Extract the (x, y) coordinate from the center of the cell holding the provided text.  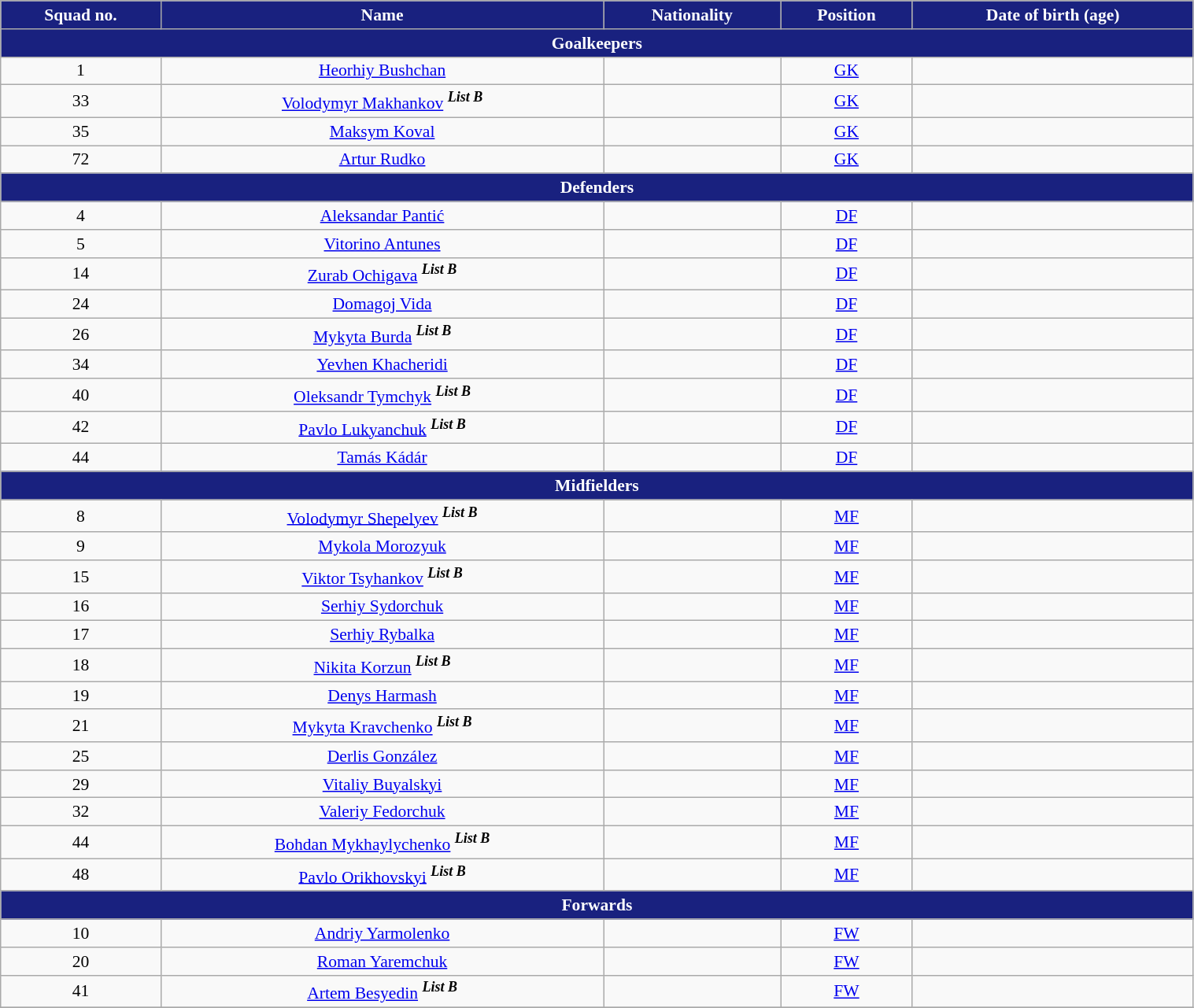
Vitaliy Buyalskyi (383, 785)
Pavlo Lukyanchuk List B (383, 428)
Vitorino Antunes (383, 244)
8 (80, 516)
19 (80, 696)
Domagoj Vida (383, 305)
Volodymyr Makhankov List B (383, 101)
72 (80, 160)
34 (80, 365)
15 (80, 576)
Nikita Korzun List B (383, 666)
21 (80, 726)
Artem Besyedin List B (383, 991)
40 (80, 395)
20 (80, 962)
Artur Rudko (383, 160)
9 (80, 547)
Viktor Tsyhankov List B (383, 576)
24 (80, 305)
Name (383, 15)
Position (847, 15)
25 (80, 756)
Mykyta Burda List B (383, 334)
32 (80, 812)
Nationality (693, 15)
17 (80, 635)
Goalkeepers (597, 43)
Midfielders (597, 486)
Forwards (597, 906)
18 (80, 666)
41 (80, 991)
5 (80, 244)
Maksym Koval (383, 131)
1 (80, 71)
26 (80, 334)
Mykyta Kravchenko List B (383, 726)
Defenders (597, 188)
Date of birth (age) (1053, 15)
Volodymyr Shepelyev List B (383, 516)
Denys Harmash (383, 696)
33 (80, 101)
10 (80, 933)
Serhiy Sydorchuk (383, 607)
42 (80, 428)
16 (80, 607)
Roman Yaremchuk (383, 962)
Mykola Morozyuk (383, 547)
Yevhen Khacheridi (383, 365)
48 (80, 875)
35 (80, 131)
Andriy Yarmolenko (383, 933)
Squad no. (80, 15)
Heorhiy Bushchan (383, 71)
29 (80, 785)
Pavlo Orikhovskyi List B (383, 875)
Tamás Kádár (383, 458)
Valeriy Fedorchuk (383, 812)
Zurab Ochigava List B (383, 274)
Serhiy Rybalka (383, 635)
4 (80, 216)
Derlis González (383, 756)
14 (80, 274)
Aleksandar Pantić (383, 216)
Oleksandr Tymchyk List B (383, 395)
Bohdan Mykhaylychenko List B (383, 842)
